For the text-containing cell, return its midpoint in [x, y] coordinate format. 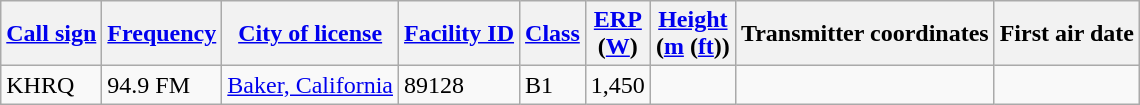
Facility ID [460, 34]
Height(m (ft)) [692, 34]
Class [553, 34]
ERP(W) [618, 34]
Call sign [52, 34]
Frequency [162, 34]
Baker, California [310, 85]
Transmitter coordinates [864, 34]
89128 [460, 85]
94.9 FM [162, 85]
1,450 [618, 85]
KHRQ [52, 85]
B1 [553, 85]
City of license [310, 34]
First air date [1066, 34]
